Locate the cell with the specified text and output its [X, Y] center coordinate. 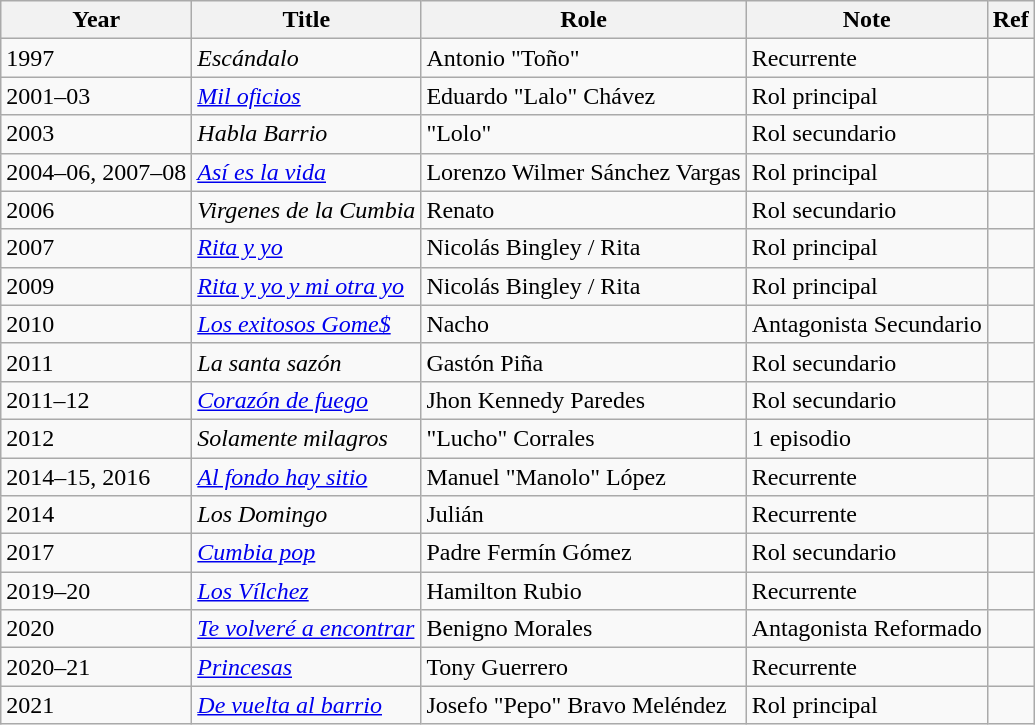
Escándalo [306, 58]
Cumbia pop [306, 553]
2017 [96, 553]
2019–20 [96, 591]
Corazón de fuego [306, 400]
Los Vílchez [306, 591]
Los exitosos Gome$ [306, 324]
Solamente milagros [306, 438]
2014 [96, 515]
2011–12 [96, 400]
2009 [96, 286]
Antagonista Secundario [866, 324]
Princesas [306, 667]
Julián [584, 515]
Así es la vida [306, 172]
2003 [96, 134]
2007 [96, 248]
2020 [96, 629]
Los Domingo [306, 515]
Lorenzo Wilmer Sánchez Vargas [584, 172]
2021 [96, 705]
Benigno Morales [584, 629]
Role [584, 20]
Mil oficios [306, 96]
Title [306, 20]
Rita y yo y mi otra yo [306, 286]
1 episodio [866, 438]
Nacho [584, 324]
2012 [96, 438]
"Lolo" [584, 134]
Manuel "Manolo" López [584, 477]
Note [866, 20]
Eduardo "Lalo" Chávez [584, 96]
Padre Fermín Gómez [584, 553]
De vuelta al barrio [306, 705]
Virgenes de la Cumbia [306, 210]
2014–15, 2016 [96, 477]
Gastón Piña [584, 362]
"Lucho" Corrales [584, 438]
Rita y yo [306, 248]
Al fondo hay sitio [306, 477]
Year [96, 20]
Josefo "Pepo" Bravo Meléndez [584, 705]
Tony Guerrero [584, 667]
Renato [584, 210]
Antagonista Reformado [866, 629]
Te volveré a encontrar [306, 629]
La santa sazón [306, 362]
2001–03 [96, 96]
2020–21 [96, 667]
Antonio "Toño" [584, 58]
Hamilton Rubio [584, 591]
2011 [96, 362]
Jhon Kennedy Paredes [584, 400]
Ref [1010, 20]
2004–06, 2007–08 [96, 172]
1997 [96, 58]
Habla Barrio [306, 134]
2010 [96, 324]
2006 [96, 210]
